Output the (X, Y) coordinate of the center of the cell containing the given text.  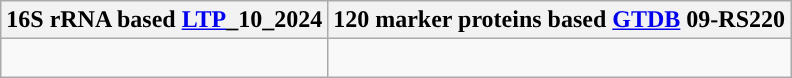
16S rRNA based LTP_10_2024 (164, 20)
120 marker proteins based GTDB 09-RS220 (560, 20)
